Pinpoint the cell where the given text exists, returning its (x, y) midpoint coordinate. 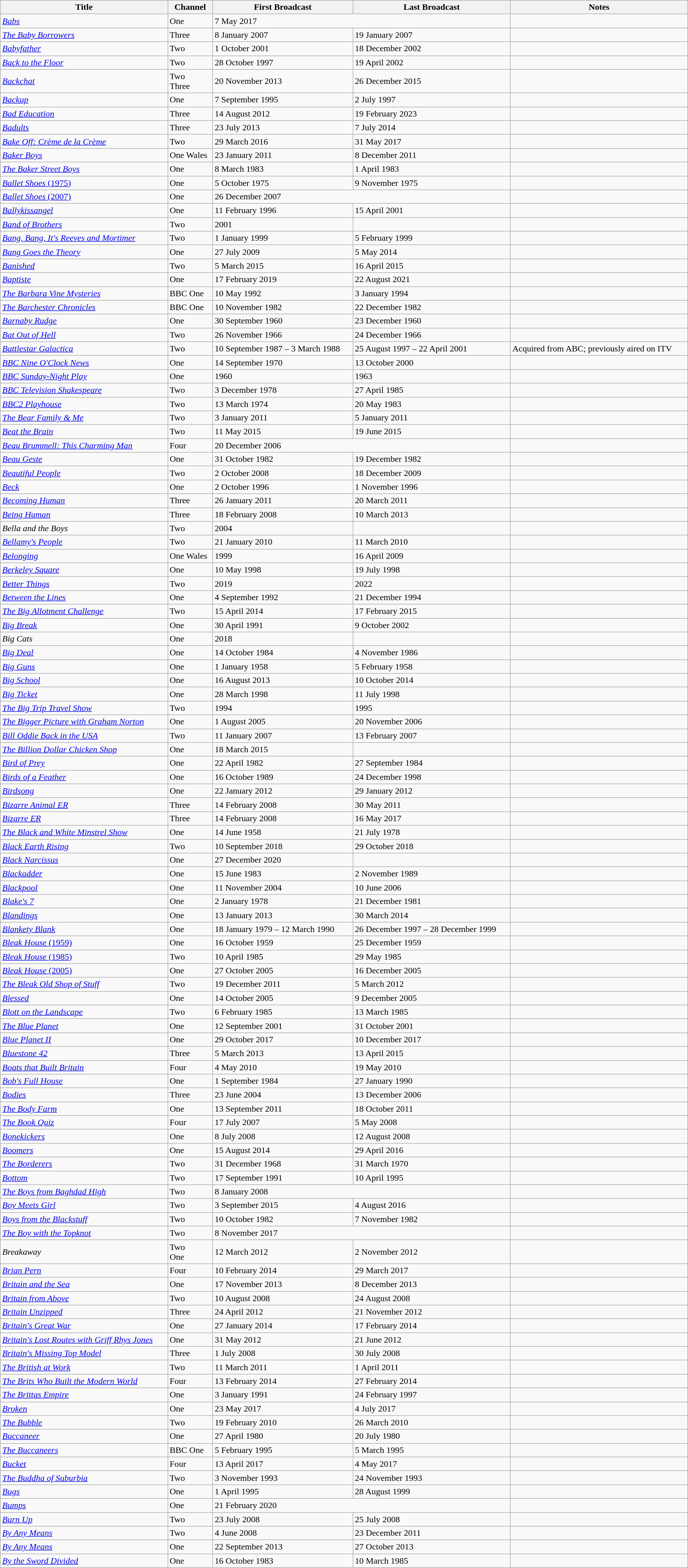
The Brits Who Built the Modern World (84, 1381)
Black Narcissus (84, 860)
4 September 1992 (283, 597)
Baptiste (84, 280)
8 November 2017 (361, 1233)
17 November 2013 (283, 1284)
Blackadder (84, 874)
5 February 1995 (283, 1450)
Bob's Full House (84, 1081)
The Boy with the Topknot (84, 1233)
26 December 1997 – 28 December 1999 (432, 929)
The Baker Street Boys (84, 169)
2004 (283, 528)
13 September 2011 (283, 1109)
18 January 1979 – 12 March 1990 (283, 929)
5 March 2015 (283, 266)
Ballet Shoes (2007) (84, 197)
16 April 2009 (432, 556)
2 July 1997 (432, 100)
Britain Unzipped (84, 1312)
1994 (283, 708)
Beau Brummell: This Charming Man (84, 445)
3 November 1993 (283, 1478)
Battlestar Galactica (84, 349)
16 August 2013 (283, 680)
18 December 2009 (432, 473)
1 January 1958 (283, 667)
27 January 2014 (283, 1326)
11 May 2015 (283, 432)
31 October 1982 (283, 459)
Britain from Above (84, 1298)
6 February 1985 (283, 1012)
Big Ticket (84, 694)
Blankety Blank (84, 929)
Backup (84, 100)
The Black and White Minstrel Show (84, 832)
10 October 1982 (283, 1219)
Bella and the Boys (84, 528)
27 October 2013 (432, 1547)
18 February 2008 (283, 514)
4 June 2008 (283, 1533)
1 October 2001 (283, 49)
5 May 2008 (432, 1123)
16 April 2015 (432, 266)
10 September 2018 (283, 846)
2001 (283, 224)
First Broadcast (283, 7)
Bumps (84, 1505)
3 January 1991 (283, 1395)
Beck (84, 487)
24 April 2012 (283, 1312)
5 October 1975 (283, 183)
Bonekickers (84, 1136)
23 January 2011 (283, 155)
29 April 2016 (432, 1150)
22 August 2021 (432, 280)
30 April 1991 (283, 625)
Big Break (84, 625)
22 April 1982 (283, 763)
10 October 2014 (432, 680)
24 February 1997 (432, 1395)
28 October 1997 (283, 62)
BBC Sunday-Night Play (84, 376)
15 April 2014 (283, 611)
The Bear Family & Me (84, 418)
Big Deal (84, 653)
5 February 1999 (432, 238)
28 March 1998 (283, 694)
24 December 1966 (432, 335)
5 March 1995 (432, 1450)
21 December 1994 (432, 597)
17 September 1991 (283, 1178)
2 October 2008 (283, 473)
Boats that Built Britain (84, 1067)
30 September 1960 (283, 321)
2019 (283, 583)
8 December 2011 (432, 155)
By the Sword Divided (84, 1561)
Becoming Human (84, 501)
10 November 1982 (283, 307)
24 December 1998 (432, 777)
Ballykissangel (84, 211)
10 May 1998 (283, 570)
25 July 2008 (432, 1519)
3 January 1994 (432, 293)
Bat Out of Hell (84, 335)
21 June 2012 (432, 1340)
10 December 2017 (432, 1039)
1 April 1995 (283, 1491)
16 October 1959 (283, 943)
20 December 2006 (361, 445)
2 October 1996 (283, 487)
Baker Boys (84, 155)
Bleak House (1959) (84, 943)
16 October 1983 (283, 1561)
10 June 2006 (432, 888)
21 November 2012 (432, 1312)
30 July 2008 (432, 1353)
Bottom (84, 1178)
Two One (190, 1252)
2022 (432, 583)
The Brittas Empire (84, 1395)
18 December 2002 (432, 49)
The Blue Planet (84, 1026)
Bellamy's People (84, 542)
3 January 2011 (283, 418)
3 December 1978 (283, 390)
14 October 2005 (283, 998)
1999 (283, 556)
The Barchester Chronicles (84, 307)
28 August 1999 (432, 1491)
Blackpool (84, 888)
The Borderers (84, 1164)
2018 (283, 639)
7 September 1995 (283, 100)
The Barbara Vine Mysteries (84, 293)
22 January 2012 (283, 791)
11 January 2007 (283, 736)
Badults (84, 127)
17 July 2007 (283, 1123)
The British at Work (84, 1367)
The Big Allotment Challenge (84, 611)
Between the Lines (84, 597)
Bang, Bang, It's Reeves and Mortimer (84, 238)
13 April 2017 (283, 1464)
5 January 2011 (432, 418)
Bodies (84, 1095)
15 August 2014 (283, 1150)
Title (84, 7)
23 December 1960 (432, 321)
Birds of a Feather (84, 777)
31 October 2001 (432, 1026)
Barnaby Rudge (84, 321)
The Body Farm (84, 1109)
24 November 1993 (432, 1478)
11 November 2004 (283, 888)
Last Broadcast (432, 7)
Bugs (84, 1491)
Notes (599, 7)
19 June 2015 (432, 432)
Bleak House (1985) (84, 957)
21 January 2010 (283, 542)
7 November 1982 (432, 1219)
19 February 2023 (432, 114)
2 November 1989 (432, 874)
19 July 1998 (432, 570)
12 March 2012 (283, 1252)
Breakaway (84, 1252)
7 May 2017 (361, 21)
20 May 1983 (432, 404)
4 November 1986 (432, 653)
BBC2 Playhouse (84, 404)
Channel (190, 7)
11 March 2010 (432, 542)
27 April 1980 (283, 1436)
Beau Geste (84, 459)
Blott on the Landscape (84, 1012)
Band of Brothers (84, 224)
31 December 1968 (283, 1164)
14 September 1970 (283, 362)
8 March 1983 (283, 169)
The Billion Dollar Chicken Shop (84, 749)
4 May 2017 (432, 1464)
10 March 2013 (432, 514)
Bluestone 42 (84, 1053)
BBC Nine O'Clock News (84, 362)
Acquired from ABC; previously aired on ITV (599, 349)
Blake's 7 (84, 901)
23 July 2008 (283, 1519)
8 December 2013 (432, 1284)
16 May 2017 (432, 818)
1 January 1999 (283, 238)
Beat the Brain (84, 432)
13 January 2013 (283, 915)
Buccaneer (84, 1436)
1 April 1983 (432, 169)
Bake Off: Crème de la Crème (84, 141)
15 April 2001 (432, 211)
The Buccaneers (84, 1450)
23 May 2017 (283, 1409)
26 December 2007 (361, 197)
1963 (432, 376)
25 December 1959 (432, 943)
Backchat (84, 81)
Big Guns (84, 667)
Britain's Missing Top Model (84, 1353)
Black Earth Rising (84, 846)
19 April 2002 (432, 62)
Bad Education (84, 114)
13 March 1974 (283, 404)
29 October 2017 (283, 1039)
Bizarre ER (84, 818)
29 March 2017 (432, 1270)
30 March 2014 (432, 915)
Birdsong (84, 791)
9 November 1975 (432, 183)
1995 (432, 708)
5 May 2014 (432, 252)
Better Things (84, 583)
Ballet Shoes (1975) (84, 183)
Brian Pern (84, 1270)
13 December 2006 (432, 1095)
10 April 1995 (432, 1178)
Banished (84, 266)
1960 (283, 376)
10 August 2008 (283, 1298)
5 March 2012 (432, 984)
13 February 2007 (432, 736)
23 July 2013 (283, 127)
The Bleak Old Shop of Stuff (84, 984)
4 May 2010 (283, 1067)
Babs (84, 21)
Beautiful People (84, 473)
The Buddha of Suburbia (84, 1478)
21 February 2020 (361, 1505)
4 August 2016 (432, 1205)
Blessed (84, 998)
31 May 2012 (283, 1340)
8 July 2008 (283, 1136)
21 July 1978 (432, 832)
17 February 2019 (283, 280)
Berkeley Square (84, 570)
24 August 2008 (432, 1298)
23 December 2011 (432, 1533)
19 January 2007 (432, 35)
10 September 1987 – 3 March 1988 (283, 349)
10 April 1985 (283, 957)
14 October 1984 (283, 653)
20 November 2013 (283, 81)
Being Human (84, 514)
Britain and the Sea (84, 1284)
22 September 2013 (283, 1547)
30 May 2011 (432, 805)
Burn Up (84, 1519)
Blue Planet II (84, 1039)
27 December 2020 (283, 860)
19 May 2010 (432, 1067)
11 February 1996 (283, 211)
4 July 2017 (432, 1409)
27 September 1984 (432, 763)
19 December 2011 (283, 984)
1 November 1996 (432, 487)
1 September 1984 (283, 1081)
31 March 1970 (432, 1164)
16 December 2005 (432, 970)
19 December 1982 (432, 459)
26 January 2011 (283, 501)
BBC Television Shakespeare (84, 390)
2 January 1978 (283, 901)
14 June 1958 (283, 832)
8 January 2008 (361, 1192)
18 October 2011 (432, 1109)
31 May 2017 (432, 141)
The Book Quiz (84, 1123)
Boy Meets Girl (84, 1205)
19 February 2010 (283, 1422)
29 March 2016 (283, 141)
20 March 2011 (432, 501)
12 September 2001 (283, 1026)
Boomers (84, 1150)
29 October 2018 (432, 846)
23 June 2004 (283, 1095)
Big Cats (84, 639)
20 November 2006 (432, 722)
Big School (84, 680)
13 February 2014 (283, 1381)
27 April 1985 (432, 390)
9 December 2005 (432, 998)
Bill Oddie Back in the USA (84, 736)
18 March 2015 (283, 749)
Boys from the Blackstuff (84, 1219)
13 April 2015 (432, 1053)
Britain's Lost Routes with Griff Rhys Jones (84, 1340)
Britain's Great War (84, 1326)
27 February 2014 (432, 1381)
10 March 1985 (432, 1561)
1 July 2008 (283, 1353)
27 July 2009 (283, 252)
Bizarre Animal ER (84, 805)
22 December 1982 (432, 307)
7 July 2014 (432, 127)
Babyfather (84, 49)
The Big Trip Travel Show (84, 708)
Bird of Prey (84, 763)
The Bubble (84, 1422)
29 January 2012 (432, 791)
15 June 1983 (283, 874)
26 November 1966 (283, 335)
27 October 2005 (283, 970)
The Baby Borrowers (84, 35)
2 November 2012 (432, 1252)
1 August 2005 (283, 722)
9 October 2002 (432, 625)
5 February 1958 (432, 667)
8 January 2007 (283, 35)
5 March 2013 (283, 1053)
Bang Goes the Theory (84, 252)
11 March 2011 (283, 1367)
14 August 2012 (283, 114)
12 August 2008 (432, 1136)
16 October 1989 (283, 777)
3 September 2015 (283, 1205)
26 December 2015 (432, 81)
Two Three (190, 81)
25 August 1997 – 22 April 2001 (432, 349)
17 February 2014 (432, 1326)
20 July 1980 (432, 1436)
10 May 1992 (283, 293)
Broken (84, 1409)
13 March 1985 (432, 1012)
Bucket (84, 1464)
Belonging (84, 556)
The Bigger Picture with Graham Norton (84, 722)
The Boys from Baghdad High (84, 1192)
17 February 2015 (432, 611)
13 October 2000 (432, 362)
11 July 1998 (432, 694)
Blandings (84, 915)
21 December 1981 (432, 901)
26 March 2010 (432, 1422)
Back to the Floor (84, 62)
1 April 2011 (432, 1367)
29 May 1985 (432, 957)
Bleak House (2005) (84, 970)
27 January 1990 (432, 1081)
10 February 2014 (283, 1270)
